Detect which cell encompasses the target text, then output its [X, Y] center coordinate. 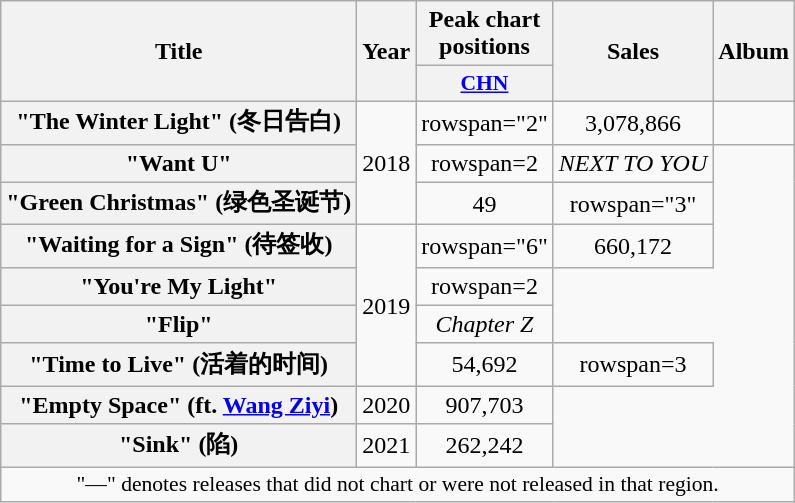
"—" denotes releases that did not chart or were not released in that region. [398, 484]
2020 [386, 405]
Title [179, 52]
rowspan="3" [633, 204]
54,692 [485, 364]
"Time to Live" (活着的时间) [179, 364]
"Sink" (陷) [179, 446]
Peak chart positions [485, 34]
49 [485, 204]
"Want U" [179, 163]
Year [386, 52]
rowspan="6" [485, 246]
rowspan="2" [485, 122]
NEXT TO YOU [633, 163]
907,703 [485, 405]
Sales [633, 52]
660,172 [633, 246]
CHN [485, 84]
rowspan=3 [633, 364]
2018 [386, 162]
"You're My Light" [179, 286]
262,242 [485, 446]
"Empty Space" (ft. Wang Ziyi) [179, 405]
"Green Christmas" (绿色圣诞节) [179, 204]
3,078,866 [633, 122]
2021 [386, 446]
"The Winter Light" (冬日告白) [179, 122]
"Flip" [179, 324]
2019 [386, 306]
Chapter Z [485, 324]
"Waiting for a Sign" (待签收) [179, 246]
Album [754, 52]
